Scan for the cell matching the given text and deliver its (x, y) coordinate at center. 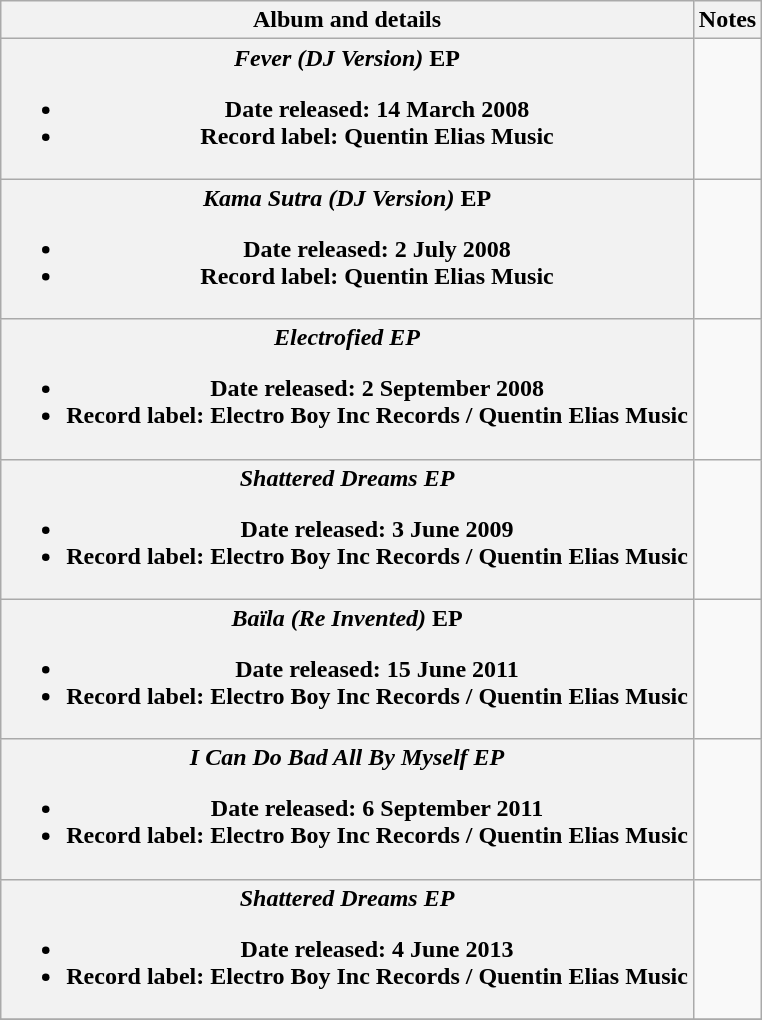
Notes (727, 20)
I Can Do Bad All By Myself EPDate released: 6 September 2011Record label: Electro Boy Inc Records / Quentin Elias Music (348, 809)
Kama Sutra (DJ Version) EPDate released: 2 July 2008Record label: Quentin Elias Music (348, 249)
Fever (DJ Version) EPDate released: 14 March 2008Record label: Quentin Elias Music (348, 109)
Shattered Dreams EPDate released: 4 June 2013Record label: Electro Boy Inc Records / Quentin Elias Music (348, 949)
Electrofied EPDate released: 2 September 2008Record label: Electro Boy Inc Records / Quentin Elias Music (348, 389)
Shattered Dreams EPDate released: 3 June 2009Record label: Electro Boy Inc Records / Quentin Elias Music (348, 529)
Album and details (348, 20)
Baïla (Re Invented) EPDate released: 15 June 2011Record label: Electro Boy Inc Records / Quentin Elias Music (348, 669)
